Return the [x, y] coordinate for the center point of the cell that contains the specified text.  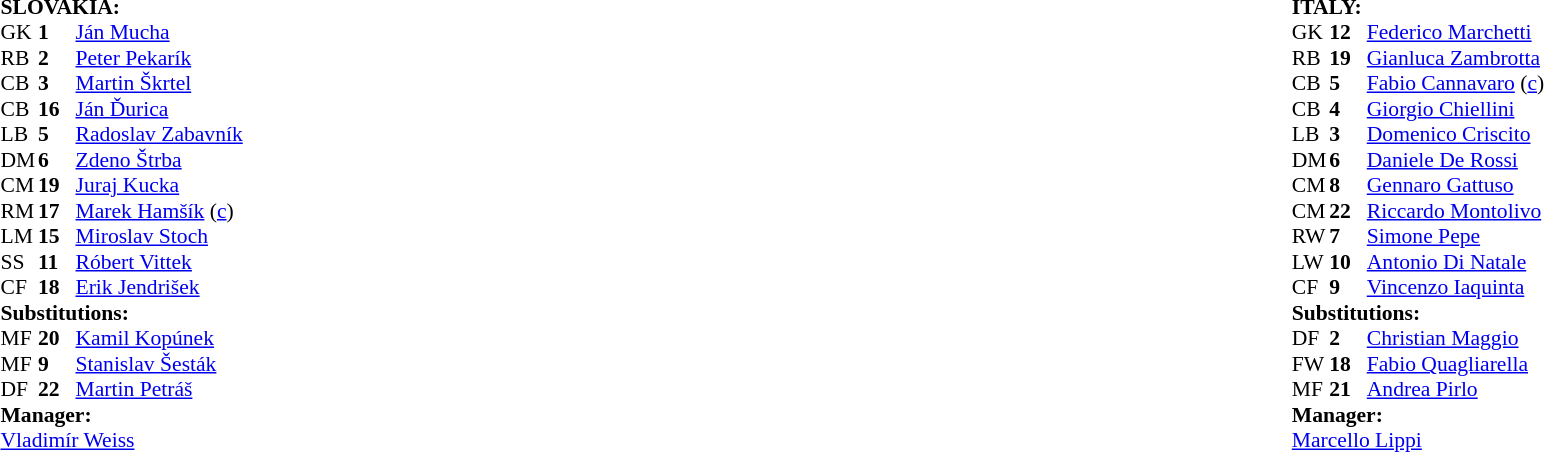
1 [57, 33]
Martin Škrtel [160, 83]
8 [1348, 185]
Fabio Cannavaro (c) [1456, 83]
Christian Maggio [1456, 339]
11 [57, 262]
FW [1311, 364]
Zdeno Štrba [160, 160]
4 [1348, 109]
Miroslav Stoch [160, 237]
Radoslav Zabavník [160, 135]
RW [1311, 237]
21 [1348, 389]
Ján Mucha [160, 33]
16 [57, 109]
Andrea Pirlo [1456, 389]
Riccardo Montolivo [1456, 211]
Erik Jendrišek [160, 287]
Domenico Criscito [1456, 135]
Stanislav Šesták [160, 364]
LM [19, 237]
LW [1311, 262]
Fabio Quagliarella [1456, 364]
17 [57, 211]
15 [57, 237]
Daniele De Rossi [1456, 160]
Antonio Di Natale [1456, 262]
Marek Hamšík (c) [160, 211]
Gianluca Zambrotta [1456, 58]
Ján Ďurica [160, 109]
7 [1348, 237]
RM [19, 211]
20 [57, 339]
SS [19, 262]
Gennaro Gattuso [1456, 185]
Martin Petráš [160, 389]
Federico Marchetti [1456, 33]
Simone Pepe [1456, 237]
10 [1348, 262]
Róbert Vittek [160, 262]
Vincenzo Iaquinta [1456, 287]
Juraj Kucka [160, 185]
Peter Pekarík [160, 58]
12 [1348, 33]
Kamil Kopúnek [160, 339]
Giorgio Chiellini [1456, 109]
